For the text-containing cell, return its midpoint in [x, y] coordinate format. 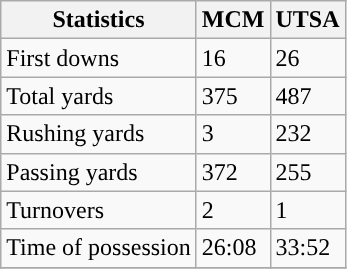
Passing yards [99, 172]
255 [308, 172]
Statistics [99, 20]
Time of possession [99, 248]
3 [233, 134]
26 [308, 58]
1 [308, 210]
232 [308, 134]
372 [233, 172]
33:52 [308, 248]
375 [233, 96]
2 [233, 210]
UTSA [308, 20]
First downs [99, 58]
26:08 [233, 248]
MCM [233, 20]
16 [233, 58]
Total yards [99, 96]
487 [308, 96]
Rushing yards [99, 134]
Turnovers [99, 210]
